Locate the cell with the specified text and output its (x, y) center coordinate. 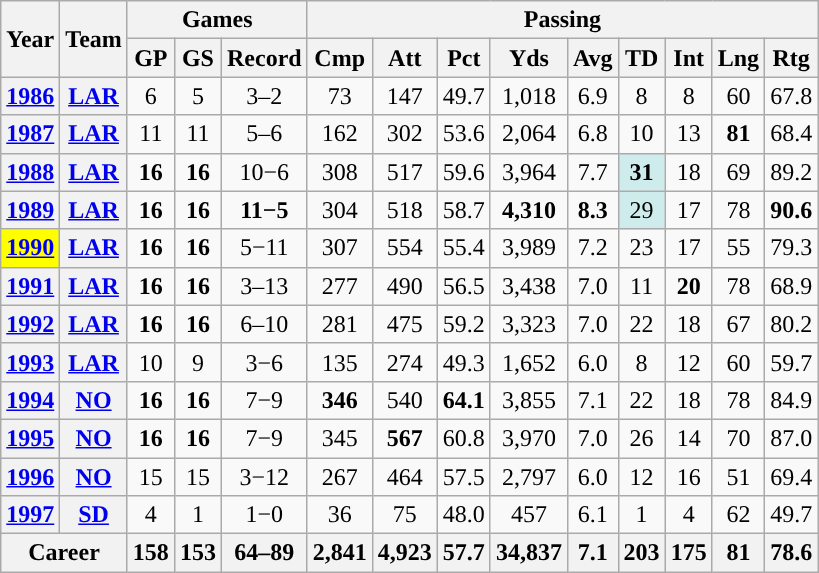
75 (404, 515)
6 (150, 96)
203 (642, 553)
5−11 (264, 248)
Games (217, 20)
1−0 (264, 515)
6.9 (592, 96)
11−5 (264, 210)
3−12 (264, 477)
56.5 (464, 286)
1992 (30, 324)
79.3 (792, 248)
4,923 (404, 553)
274 (404, 362)
7.2 (592, 248)
5 (198, 96)
70 (738, 438)
3,438 (528, 286)
175 (688, 553)
SD (94, 515)
1989 (30, 210)
20 (688, 286)
Passing (562, 20)
Avg (592, 58)
1997 (30, 515)
475 (404, 324)
48.0 (464, 515)
36 (340, 515)
1996 (30, 477)
Att (404, 58)
135 (340, 362)
267 (340, 477)
567 (404, 438)
78.6 (792, 553)
6.1 (592, 515)
57.7 (464, 553)
3,970 (528, 438)
6.8 (592, 134)
518 (404, 210)
5–6 (264, 134)
59.7 (792, 362)
Pct (464, 58)
1993 (30, 362)
Record (264, 58)
4,310 (528, 210)
68.9 (792, 286)
64–89 (264, 553)
57.5 (464, 477)
GP (150, 58)
14 (688, 438)
59.2 (464, 324)
1987 (30, 134)
3,989 (528, 248)
2,064 (528, 134)
3–2 (264, 96)
90.6 (792, 210)
517 (404, 172)
51 (738, 477)
8.3 (592, 210)
Yds (528, 58)
3,323 (528, 324)
84.9 (792, 400)
540 (404, 400)
53.6 (464, 134)
Int (688, 58)
307 (340, 248)
2,841 (340, 553)
80.2 (792, 324)
302 (404, 134)
1995 (30, 438)
2,797 (528, 477)
6–10 (264, 324)
7.7 (592, 172)
TD (642, 58)
162 (340, 134)
31 (642, 172)
64.1 (464, 400)
GS (198, 58)
Year (30, 39)
9 (198, 362)
26 (642, 438)
87.0 (792, 438)
55 (738, 248)
3,855 (528, 400)
281 (340, 324)
Career (64, 553)
89.2 (792, 172)
69 (738, 172)
10−6 (264, 172)
158 (150, 553)
1988 (30, 172)
67.8 (792, 96)
55.4 (464, 248)
308 (340, 172)
1,652 (528, 362)
58.7 (464, 210)
62 (738, 515)
1990 (30, 248)
1,018 (528, 96)
49.3 (464, 362)
13 (688, 134)
68.4 (792, 134)
490 (404, 286)
464 (404, 477)
29 (642, 210)
73 (340, 96)
23 (642, 248)
60.8 (464, 438)
3,964 (528, 172)
277 (340, 286)
Cmp (340, 58)
59.6 (464, 172)
Team (94, 39)
346 (340, 400)
Lng (738, 58)
153 (198, 553)
3−6 (264, 362)
457 (528, 515)
554 (404, 248)
67 (738, 324)
1986 (30, 96)
1991 (30, 286)
304 (340, 210)
Rtg (792, 58)
345 (340, 438)
1994 (30, 400)
34,837 (528, 553)
3–13 (264, 286)
147 (404, 96)
69.4 (792, 477)
